For the text-containing cell, return its midpoint in (x, y) coordinate format. 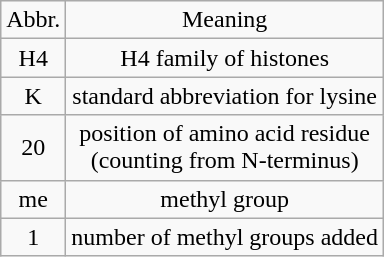
1 (34, 237)
H4 (34, 58)
number of methyl groups added (225, 237)
methyl group (225, 199)
K (34, 96)
me (34, 199)
20 (34, 148)
Abbr. (34, 20)
standard abbreviation for lysine (225, 96)
H4 family of histones (225, 58)
Meaning (225, 20)
position of amino acid residue(counting from N-terminus) (225, 148)
